Extract the (X, Y) coordinate from the center of the cell holding the provided text.  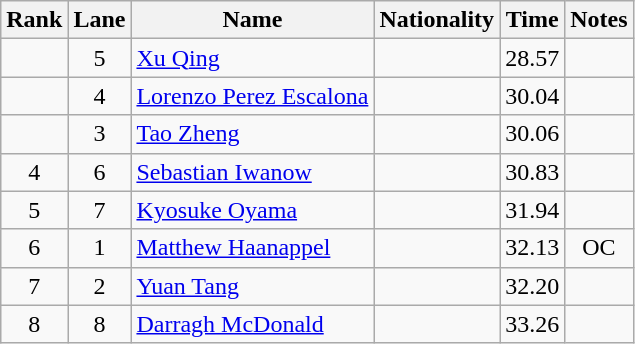
3 (100, 134)
32.13 (532, 248)
31.94 (532, 210)
2 (100, 286)
Nationality (437, 20)
Matthew Haanappel (252, 248)
Yuan Tang (252, 286)
28.57 (532, 58)
1 (100, 248)
Lane (100, 20)
30.06 (532, 134)
Kyosuke Oyama (252, 210)
Tao Zheng (252, 134)
Sebastian Iwanow (252, 172)
32.20 (532, 286)
Time (532, 20)
Lorenzo Perez Escalona (252, 96)
33.26 (532, 324)
Rank (34, 20)
30.04 (532, 96)
Darragh McDonald (252, 324)
Xu Qing (252, 58)
Notes (599, 20)
OC (599, 248)
30.83 (532, 172)
Name (252, 20)
